Identify which cell holds the provided text, then report its (x, y) central coordinate. 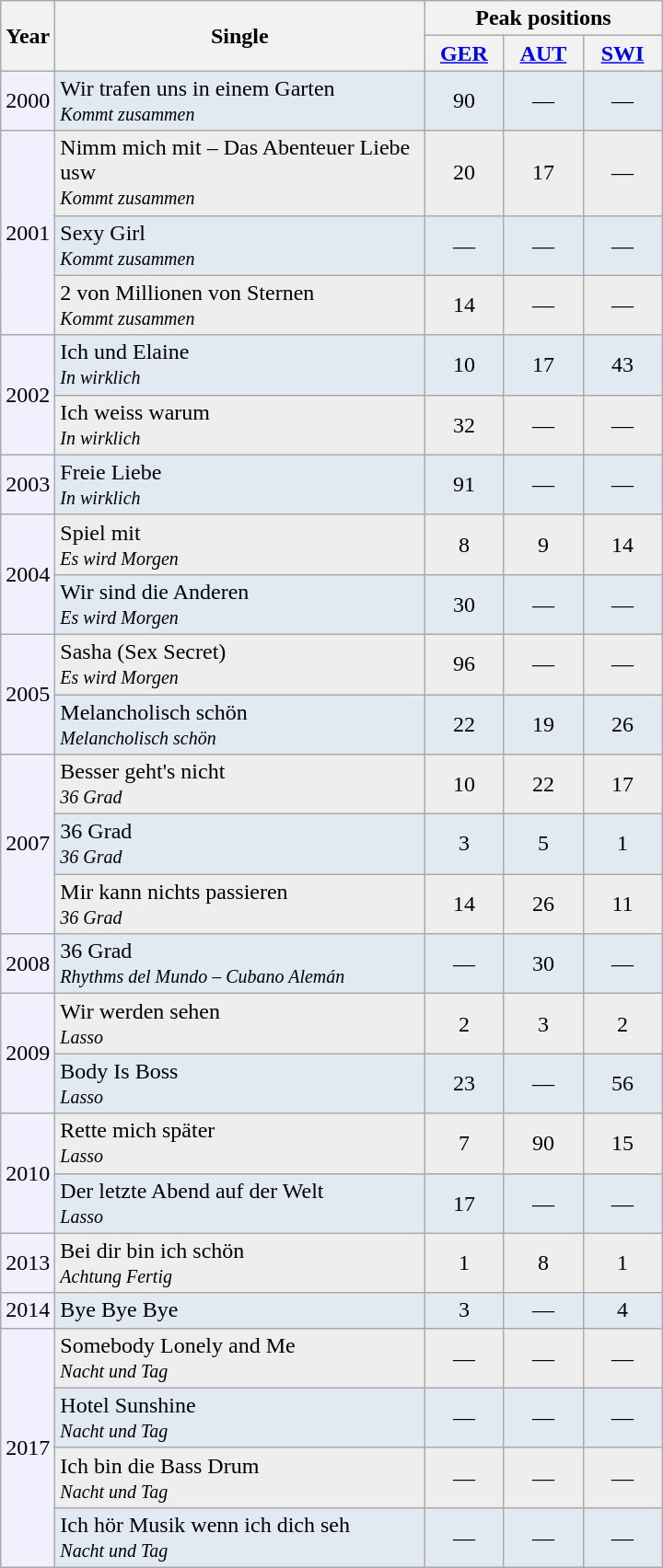
Somebody Lonely and MeNacht und Tag (239, 1358)
2 von Millionen von SternenKommt zusammen (239, 306)
2009 (28, 1054)
15 (622, 1143)
SWI (622, 53)
Sasha (Sex Secret)Es wird Morgen (239, 664)
19 (543, 723)
36 Grad36 Grad (239, 845)
9 (543, 545)
2002 (28, 395)
Besser geht's nicht36 Grad (239, 784)
96 (464, 664)
Ich weiss warumIn wirklich (239, 425)
7 (464, 1143)
2001 (28, 233)
2007 (28, 845)
2013 (28, 1262)
2017 (28, 1447)
Wir werden sehenLasso (239, 1023)
Freie LiebeIn wirklich (239, 484)
56 (622, 1084)
5 (543, 845)
2003 (28, 484)
Rette mich späterLasso (239, 1143)
Bei dir bin ich schönAchtung Fertig (239, 1262)
2010 (28, 1173)
23 (464, 1084)
Year (28, 36)
Sexy GirlKommt zusammen (239, 245)
2004 (28, 574)
2014 (28, 1310)
Ich bin die Bass DrumNacht und Tag (239, 1478)
Peak positions (543, 18)
Ich hör Musik wenn ich dich sehNacht und Tag (239, 1537)
43 (622, 364)
20 (464, 173)
Nimm mich mit – Das Abenteuer Liebe uswKommt zusammen (239, 173)
Single (239, 36)
4 (622, 1310)
11 (622, 904)
Body Is BossLasso (239, 1084)
Der letzte Abend auf der WeltLasso (239, 1204)
91 (464, 484)
Spiel mitEs wird Morgen (239, 545)
AUT (543, 53)
GER (464, 53)
Mir kann nichts passieren36 Grad (239, 904)
32 (464, 425)
Wir sind die AnderenEs wird Morgen (239, 604)
2008 (28, 964)
36 GradRhythms del Mundo – Cubano Alemán (239, 964)
2005 (28, 694)
Bye Bye Bye (239, 1310)
Hotel SunshineNacht und Tag (239, 1417)
2000 (28, 101)
Ich und ElaineIn wirklich (239, 364)
Wir trafen uns in einem GartenKommt zusammen (239, 101)
Melancholisch schönMelancholisch schön (239, 723)
